Return (x, y) of the center of cell containing provided text 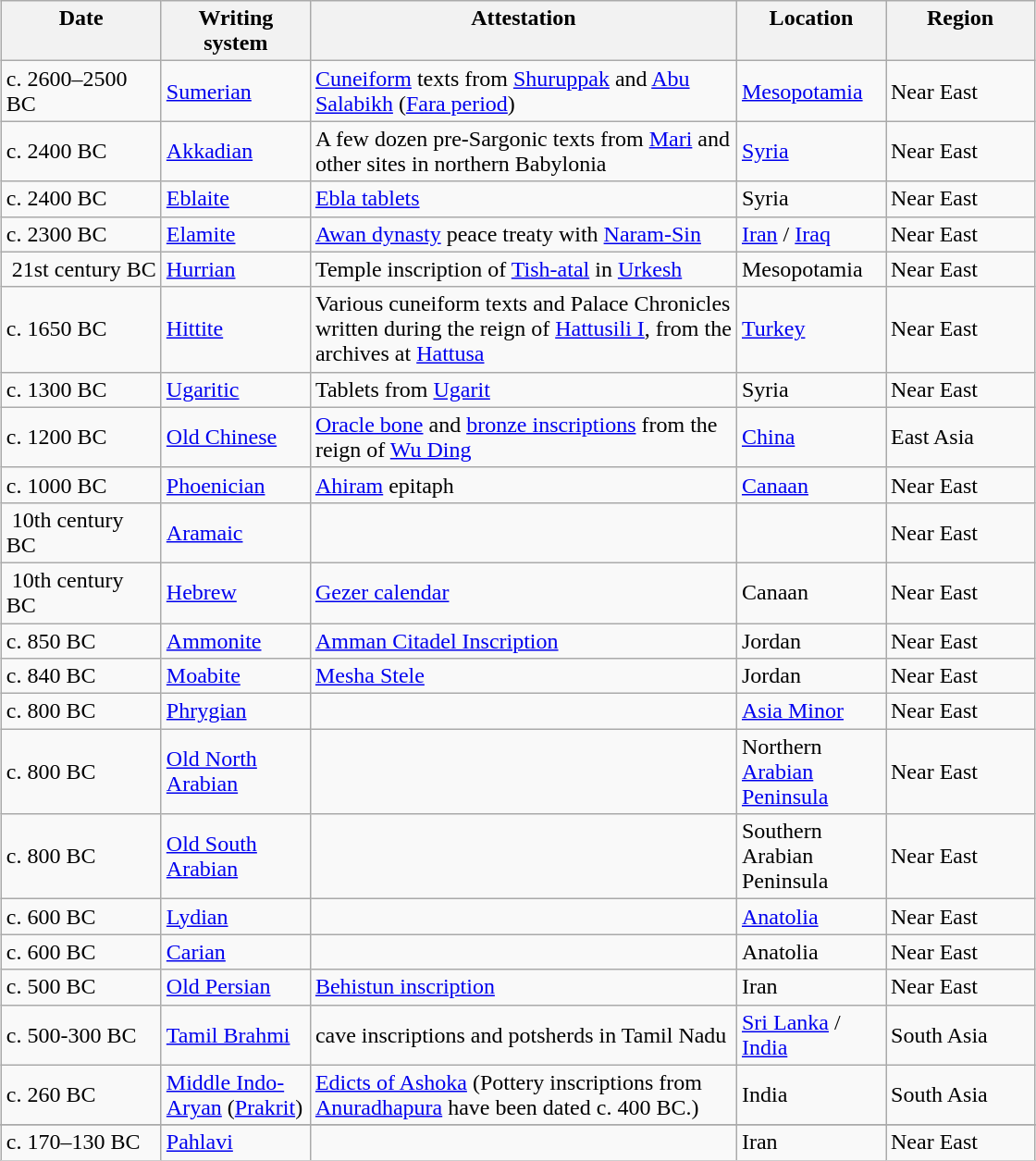
Awan dynasty peace treaty with Naram-Sin (524, 234)
c. 260 BC (81, 1095)
c. 850 BC (81, 641)
Lydian (235, 917)
Old Chinese (235, 437)
Asia Minor (810, 711)
c. 500 BC (81, 987)
Mesha Stele (524, 676)
Ammonite (235, 641)
Old Persian (235, 987)
Old North Arabian (235, 772)
Ugaritic (235, 389)
East Asia (960, 437)
c. 2300 BC (81, 234)
Writing system (235, 31)
c. 1200 BC (81, 437)
Tamil Brahmi (235, 1034)
Northern Arabian Peninsula (810, 772)
Elamite (235, 234)
Tablets from Ugarit (524, 389)
Ahiram epitaph (524, 485)
A few dozen pre-Sargonic texts from Mari and other sites in northern Babylonia (524, 152)
21st century BC (81, 269)
Region (960, 31)
Akkadian (235, 152)
Phoenician (235, 485)
c. 1300 BC (81, 389)
Date (81, 31)
c. 500-300 BC (81, 1034)
c. 2600–2500 BC (81, 91)
c. 1000 BC (81, 485)
Sri Lanka / India (810, 1034)
Oracle bone and bronze inscriptions from the reign of Wu Ding (524, 437)
Turkey (810, 329)
Middle Indo-Aryan (Prakrit) (235, 1095)
Hebrew (235, 592)
cave inscriptions and potsherds in Tamil Nadu (524, 1034)
Pahlavi (235, 1142)
China (810, 437)
Amman Citadel Inscription (524, 641)
Hurrian (235, 269)
Aramaic (235, 533)
Edicts of Ashoka (Pottery inscriptions from Anuradhapura have been dated c. 400 BC.) (524, 1095)
Hittite (235, 329)
India (810, 1095)
c. 840 BC (81, 676)
Eblaite (235, 199)
Location (810, 31)
Behistun inscription (524, 987)
Carian (235, 952)
Old South Arabian (235, 857)
Ebla tablets (524, 199)
Attestation (524, 31)
Temple inscription of Tish-atal in Urkesh (524, 269)
Iran / Iraq (810, 234)
Cuneiform texts from Shuruppak and Abu Salabikh (Fara period) (524, 91)
c. 170–130 BC (81, 1142)
Sumerian (235, 91)
Gezer calendar (524, 592)
Southern Arabian Peninsula (810, 857)
Phrygian (235, 711)
Various cuneiform texts and Palace Chronicles written during the reign of Hattusili I, from the archives at Hattusa (524, 329)
c. 1650 BC (81, 329)
Moabite (235, 676)
